Extract the [x, y] coordinate from the center of the cell holding the provided text.  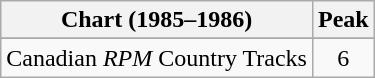
Peak [343, 20]
6 [343, 58]
Canadian RPM Country Tracks [157, 58]
Chart (1985–1986) [157, 20]
